Identify which cell holds the provided text, then report its [X, Y] central coordinate. 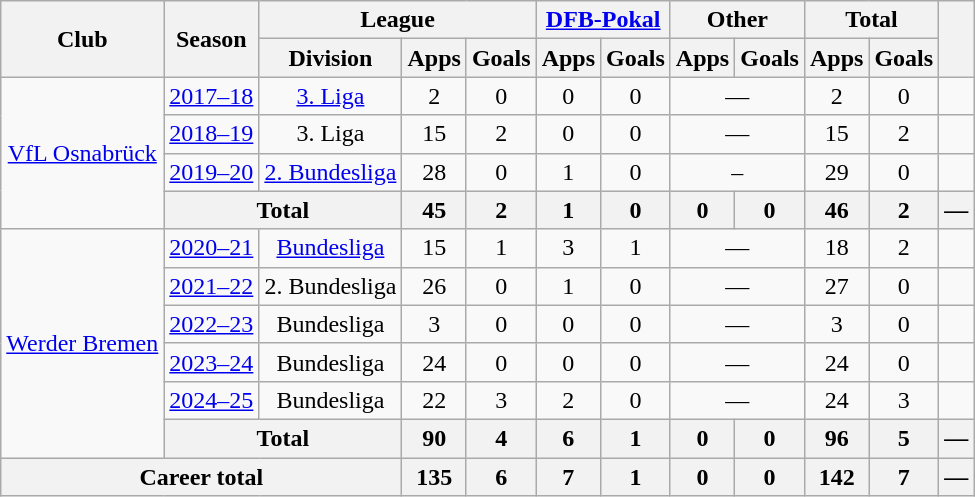
26 [434, 286]
– [737, 172]
18 [836, 248]
2019–20 [212, 172]
4 [501, 438]
135 [434, 477]
46 [836, 210]
45 [434, 210]
27 [836, 286]
League [398, 20]
DFB-Pokal [603, 20]
Career total [202, 477]
Division [330, 58]
5 [904, 438]
Werder Bremen [82, 343]
Other [737, 20]
2017–18 [212, 96]
Season [212, 39]
2018–19 [212, 134]
90 [434, 438]
142 [836, 477]
2023–24 [212, 362]
2021–22 [212, 286]
Club [82, 39]
22 [434, 400]
2020–21 [212, 248]
2022–23 [212, 324]
28 [434, 172]
96 [836, 438]
29 [836, 172]
VfL Osnabrück [82, 153]
2024–25 [212, 400]
